Return the (X, Y) coordinate for the center point of the cell that contains the specified text.  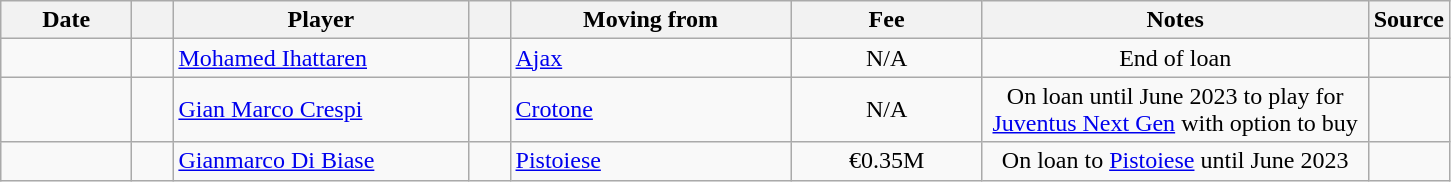
Moving from (650, 20)
Ajax (650, 58)
End of loan (1175, 58)
On loan until June 2023 to play for Juventus Next Gen with option to buy (1175, 110)
On loan to Pistoiese until June 2023 (1175, 161)
Gianmarco Di Biase (321, 161)
Crotone (650, 110)
Player (321, 20)
Date (66, 20)
Source (1408, 20)
Fee (886, 20)
Gian Marco Crespi (321, 110)
€0.35M (886, 161)
Pistoiese (650, 161)
Notes (1175, 20)
Mohamed Ihattaren (321, 58)
